For the text-containing cell, return its midpoint in [X, Y] coordinate format. 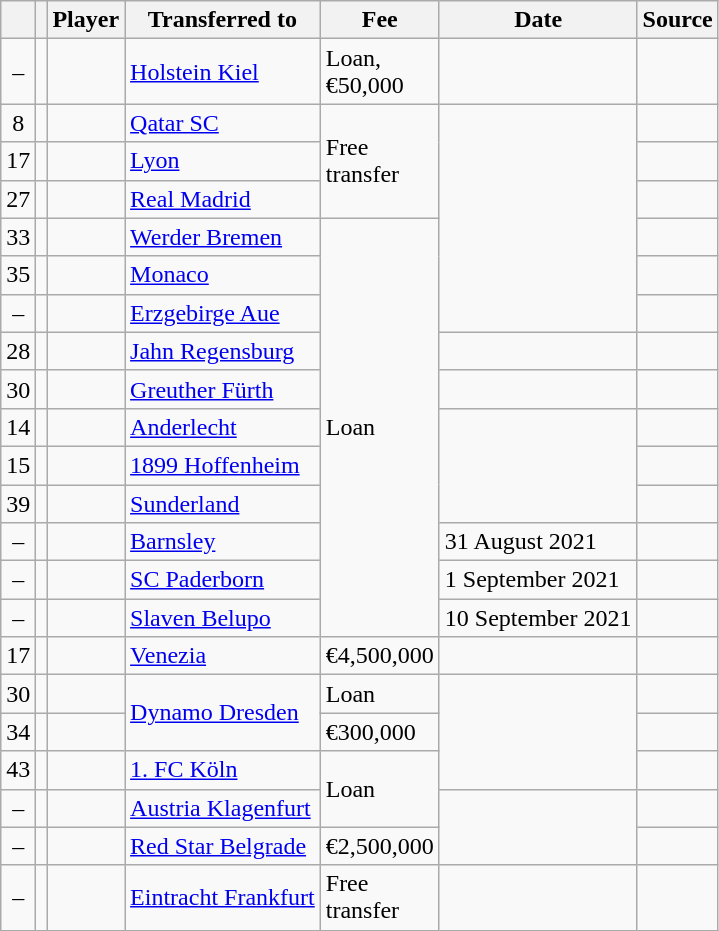
Player [86, 20]
€2,500,000 [380, 846]
Date [538, 20]
Sunderland [223, 503]
Monaco [223, 275]
1 September 2021 [538, 580]
27 [18, 199]
Lyon [223, 161]
Greuther Fürth [223, 389]
Real Madrid [223, 199]
10 September 2021 [538, 618]
14 [18, 427]
€300,000 [380, 732]
Source [678, 20]
31 August 2021 [538, 542]
Slaven Belupo [223, 618]
Austria Klagenfurt [223, 808]
Venezia [223, 656]
€4,500,000 [380, 656]
34 [18, 732]
1899 Hoffenheim [223, 465]
33 [18, 237]
Anderlecht [223, 427]
Eintracht Frankfurt [223, 898]
28 [18, 351]
Transferred to [223, 20]
Jahn Regensburg [223, 351]
39 [18, 503]
15 [18, 465]
Holstein Kiel [223, 72]
Dynamo Dresden [223, 713]
1. FC Köln [223, 770]
8 [18, 123]
Werder Bremen [223, 237]
Qatar SC [223, 123]
Red Star Belgrade [223, 846]
Barnsley [223, 542]
Fee [380, 20]
Loan, €50,000 [380, 72]
Erzgebirge Aue [223, 313]
43 [18, 770]
35 [18, 275]
SC Paderborn [223, 580]
